Return (X, Y) of the center of cell containing provided text 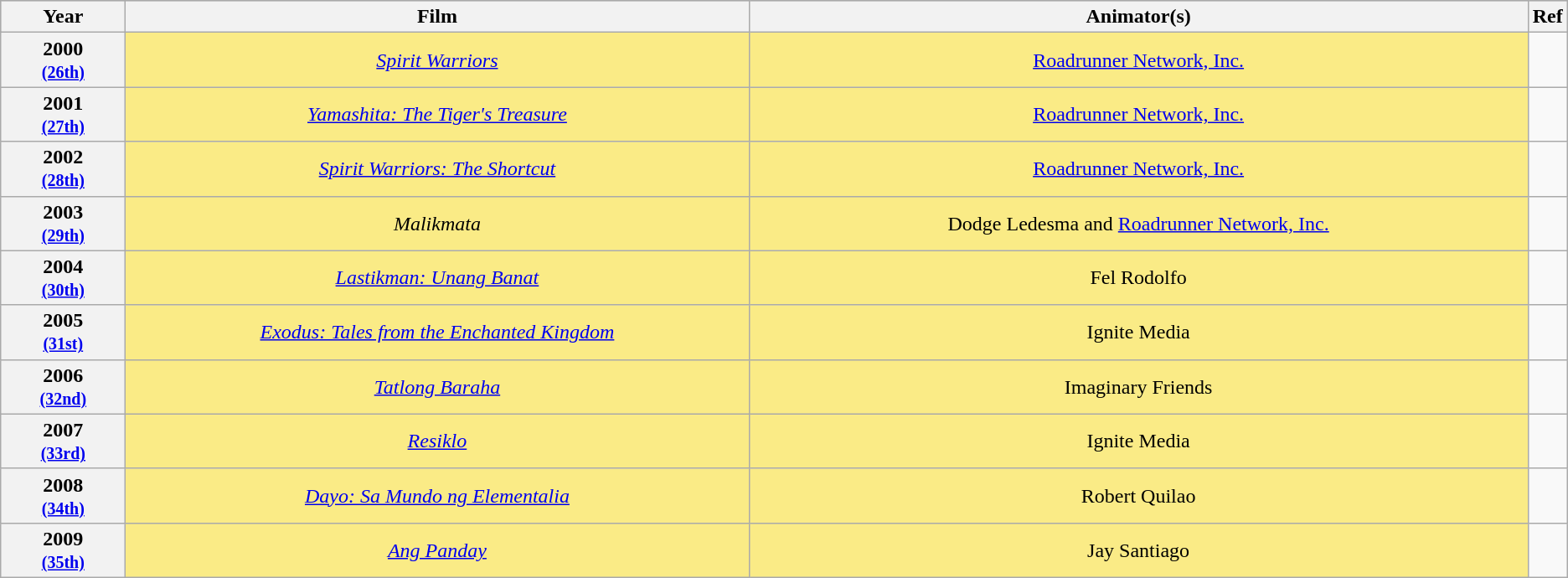
Exodus: Tales from the Enchanted Kingdom (437, 332)
Robert Quilao (1138, 496)
Ang Panday (437, 550)
Dayo: Sa Mundo ng Elementalia (437, 496)
2002 (28th) (64, 169)
2008 (34th) (64, 496)
Malikmata (437, 223)
Film (437, 17)
Spirit Warriors (437, 60)
Lastikman: Unang Banat (437, 278)
Imaginary Friends (1138, 387)
2005 (31st) (64, 332)
2004 (30th) (64, 278)
Year (64, 17)
Animator(s) (1138, 17)
Yamashita: The Tiger's Treasure (437, 114)
Dodge Ledesma and Roadrunner Network, Inc. (1138, 223)
2009 (35th) (64, 550)
2003 (29th) (64, 223)
Jay Santiago (1138, 550)
2006 (32nd) (64, 387)
Resiklo (437, 441)
Tatlong Baraha (437, 387)
Fel Rodolfo (1138, 278)
2000 (26th) (64, 60)
2007 (33rd) (64, 441)
Ref (1548, 17)
Spirit Warriors: The Shortcut (437, 169)
2001 (27th) (64, 114)
